Provide the [x, y] coordinate of the cell's center where the given text is located.  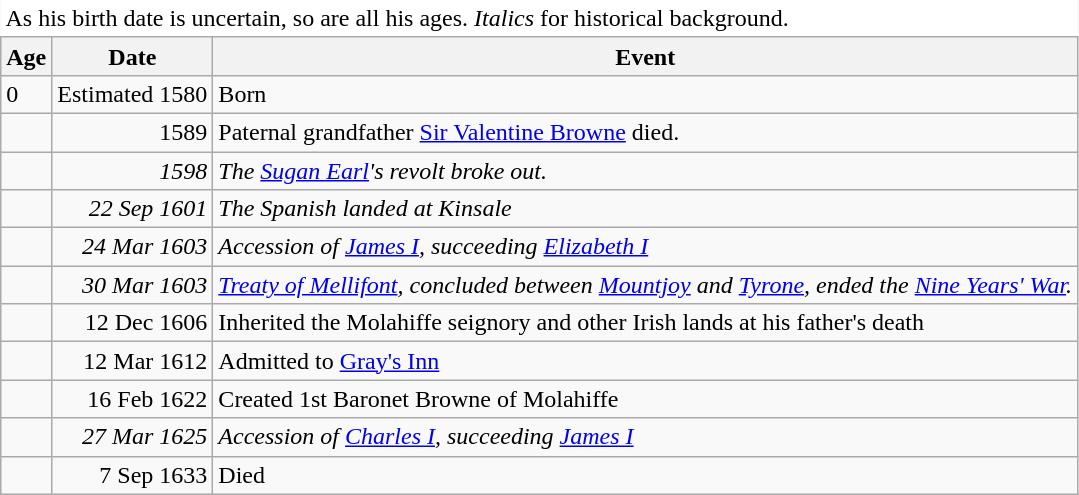
Born [646, 94]
1589 [132, 132]
12 Mar 1612 [132, 361]
27 Mar 1625 [132, 437]
Created 1st Baronet Browne of Molahiffe [646, 399]
The Spanish landed at Kinsale [646, 209]
16 Feb 1622 [132, 399]
Age [26, 56]
Treaty of Mellifont, concluded between Mountjoy and Tyrone, ended the Nine Years' War. [646, 285]
Died [646, 475]
As his birth date is uncertain, so are all his ages. Italics for historical background. [540, 18]
12 Dec 1606 [132, 323]
Date [132, 56]
30 Mar 1603 [132, 285]
1598 [132, 171]
Paternal grandfather Sir Valentine Browne died. [646, 132]
Admitted to Gray's Inn [646, 361]
0 [26, 94]
Event [646, 56]
Estimated 1580 [132, 94]
Accession of James I, succeeding Elizabeth I [646, 247]
Accession of Charles I, succeeding James I [646, 437]
7 Sep 1633 [132, 475]
22 Sep 1601 [132, 209]
The Sugan Earl's revolt broke out. [646, 171]
24 Mar 1603 [132, 247]
Inherited the Molahiffe seignory and other Irish lands at his father's death [646, 323]
